Detect which cell encompasses the target text, then output its (x, y) center coordinate. 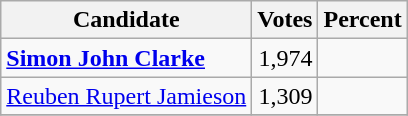
1,309 (285, 96)
Candidate (126, 20)
Simon John Clarke (126, 58)
Votes (285, 20)
Percent (362, 20)
1,974 (285, 58)
Reuben Rupert Jamieson (126, 96)
